Scan for the cell matching the given text and deliver its (x, y) coordinate at center. 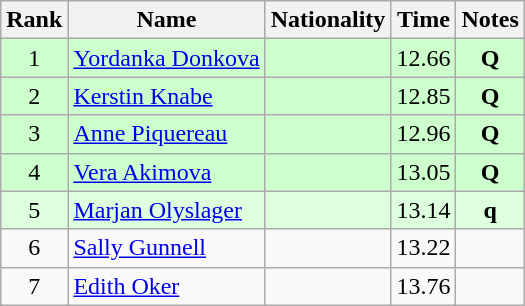
Anne Piquereau (166, 134)
13.05 (424, 172)
Rank (34, 20)
2 (34, 96)
Vera Akimova (166, 172)
13.22 (424, 248)
13.76 (424, 286)
6 (34, 248)
Marjan Olyslager (166, 210)
Notes (490, 20)
1 (34, 58)
4 (34, 172)
12.96 (424, 134)
3 (34, 134)
q (490, 210)
Sally Gunnell (166, 248)
13.14 (424, 210)
Time (424, 20)
7 (34, 286)
Name (166, 20)
12.85 (424, 96)
Kerstin Knabe (166, 96)
Edith Oker (166, 286)
5 (34, 210)
Yordanka Donkova (166, 58)
Nationality (328, 20)
12.66 (424, 58)
